Capture the cell that displays the provided text and extract its (x, y) central coordinate. 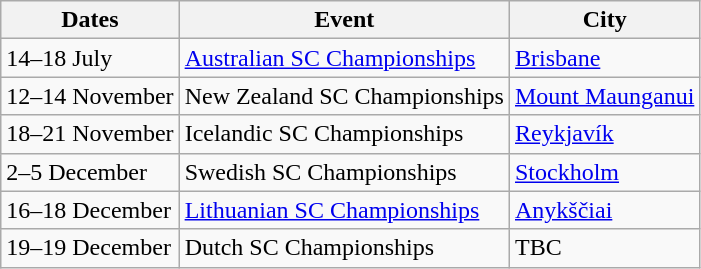
TBC (604, 248)
Event (344, 20)
New Zealand SC Championships (344, 96)
16–18 December (90, 210)
19–19 December (90, 248)
Mount Maunganui (604, 96)
Lithuanian SC Championships (344, 210)
Reykjavík (604, 134)
Dutch SC Championships (344, 248)
Dates (90, 20)
Brisbane (604, 58)
18–21 November (90, 134)
12–14 November (90, 96)
City (604, 20)
Icelandic SC Championships (344, 134)
Swedish SC Championships (344, 172)
Stockholm (604, 172)
Australian SC Championships (344, 58)
14–18 July (90, 58)
Anykščiai (604, 210)
2–5 December (90, 172)
